Pinpoint the cell where the given text exists, returning its [x, y] midpoint coordinate. 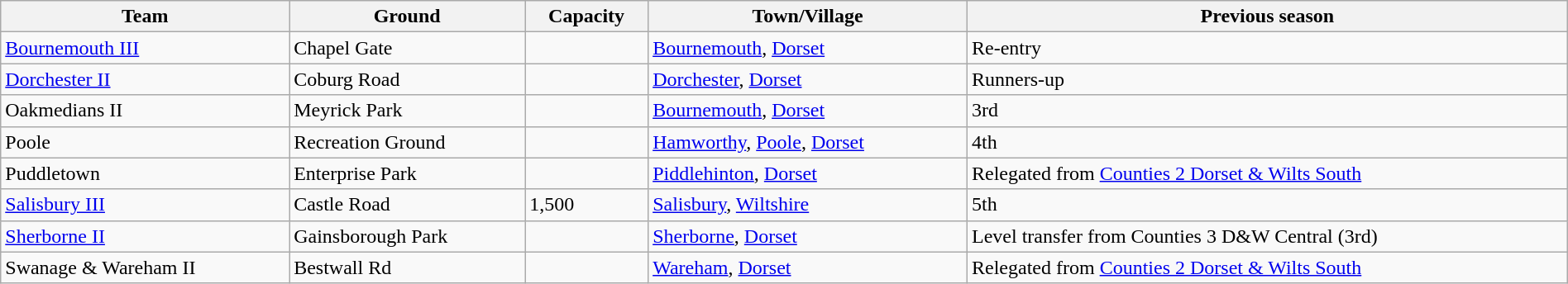
4th [1267, 142]
Town/Village [808, 17]
Runners-up [1267, 79]
Oakmedians II [146, 111]
Meyrick Park [407, 111]
Enterprise Park [407, 173]
Gainsborough Park [407, 236]
1,500 [587, 205]
Capacity [587, 17]
Poole [146, 142]
Ground [407, 17]
Dorchester, Dorset [808, 79]
Bournemouth III [146, 48]
Piddlehinton, Dorset [808, 173]
Salisbury, Wiltshire [808, 205]
Sherborne II [146, 236]
Previous season [1267, 17]
Swanage & Wareham II [146, 267]
Team [146, 17]
Salisbury III [146, 205]
3rd [1267, 111]
Sherborne, Dorset [808, 236]
Dorchester II [146, 79]
Coburg Road [407, 79]
Re-entry [1267, 48]
Chapel Gate [407, 48]
Castle Road [407, 205]
Wareham, Dorset [808, 267]
5th [1267, 205]
Bestwall Rd [407, 267]
Hamworthy, Poole, Dorset [808, 142]
Puddletown [146, 173]
Recreation Ground [407, 142]
Level transfer from Counties 3 D&W Central (3rd) [1267, 236]
